Return (x, y) of the center of cell containing provided text 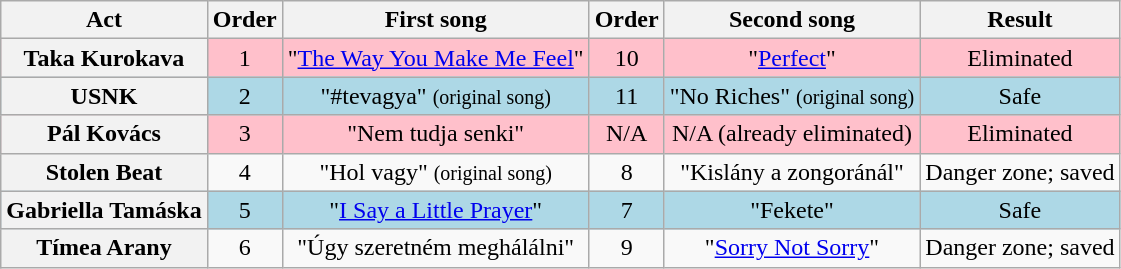
Act (104, 20)
3 (244, 134)
First song (436, 20)
"Úgy szeretném meghálálni" (436, 248)
Pál Kovács (104, 134)
"Nem tudja senki" (436, 134)
4 (244, 172)
"I Say a Little Prayer" (436, 210)
1 (244, 58)
11 (626, 96)
10 (626, 58)
"Fekete" (792, 210)
9 (626, 248)
N/A (626, 134)
5 (244, 210)
Result (1020, 20)
"Kislány a zongoránál" (792, 172)
"#tevagya" (original song) (436, 96)
7 (626, 210)
"No Riches" (original song) (792, 96)
"Perfect" (792, 58)
Second song (792, 20)
Stolen Beat (104, 172)
"Hol vagy" (original song) (436, 172)
"Sorry Not Sorry" (792, 248)
Taka Kurokava (104, 58)
2 (244, 96)
Tímea Arany (104, 248)
6 (244, 248)
USNK (104, 96)
8 (626, 172)
Gabriella Tamáska (104, 210)
"The Way You Make Me Feel" (436, 58)
N/A (already eliminated) (792, 134)
